From the cell containing the given text, extract its center point as (X, Y) coordinate. 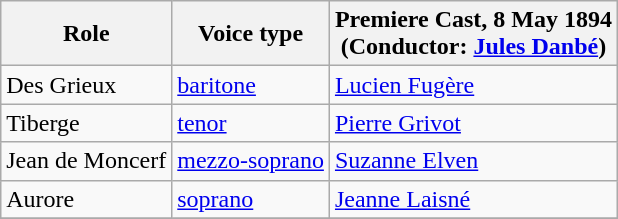
Role (86, 34)
Jeanne Laisné (473, 199)
baritone (251, 85)
Lucien Fugère (473, 85)
tenor (251, 123)
soprano (251, 199)
Aurore (86, 199)
Suzanne Elven (473, 161)
mezzo-soprano (251, 161)
Des Grieux (86, 85)
Tiberge (86, 123)
Pierre Grivot (473, 123)
Premiere Cast, 8 May 1894(Conductor: Jules Danbé) (473, 34)
Jean de Moncerf (86, 161)
Voice type (251, 34)
